From the cell containing the given text, extract its center point as [x, y] coordinate. 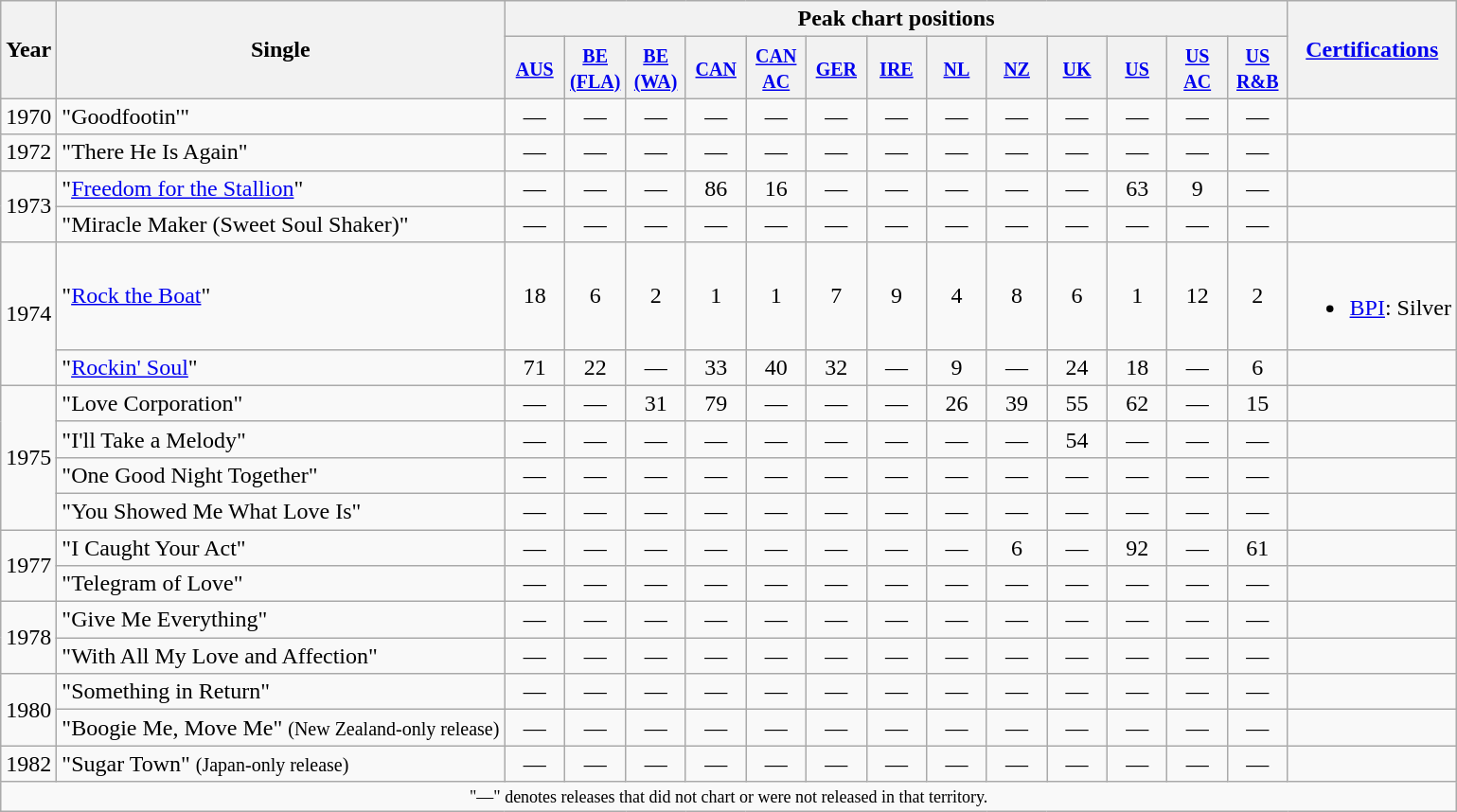
CAN AC [776, 68]
1980 [28, 710]
22 [595, 367]
15 [1257, 403]
71 [535, 367]
92 [1137, 548]
1977 [28, 566]
GER [837, 68]
"Goodfootin'" [280, 116]
31 [656, 403]
1982 [28, 764]
US AC [1198, 68]
1973 [28, 206]
"I Caught Your Act" [280, 548]
8 [1017, 295]
1972 [28, 152]
"You Showed Me What Love Is" [280, 511]
"There He Is Again" [280, 152]
40 [776, 367]
"Love Corporation" [280, 403]
"Sugar Town" (Japan-only release) [280, 764]
1975 [28, 457]
12 [1198, 295]
AUS [535, 68]
Single [280, 49]
62 [1137, 403]
24 [1077, 367]
86 [716, 188]
33 [716, 367]
"Freedom for the Stallion" [280, 188]
1974 [28, 314]
NZ [1017, 68]
54 [1077, 439]
1970 [28, 116]
"Rock the Boat" [280, 295]
"Boogie Me, Move Me" (New Zealand-only release) [280, 728]
"I'll Take a Melody" [280, 439]
"Rockin' Soul" [280, 367]
BE (WA) [656, 68]
79 [716, 403]
Year [28, 49]
"One Good Night Together" [280, 475]
1978 [28, 638]
16 [776, 188]
26 [957, 403]
61 [1257, 548]
Peak chart positions [896, 19]
UK [1077, 68]
32 [837, 367]
4 [957, 295]
CAN [716, 68]
"—" denotes releases that did not chart or were not released in that territory. [729, 797]
"Telegram of Love" [280, 584]
"Give Me Everything" [280, 620]
BE (FLA) [595, 68]
63 [1137, 188]
"With All My Love and Affection" [280, 656]
Certifications [1372, 49]
IRE [897, 68]
BPI: Silver [1372, 295]
"Miracle Maker (Sweet Soul Shaker)" [280, 224]
55 [1077, 403]
7 [837, 295]
"Something in Return" [280, 692]
US R&B [1257, 68]
US [1137, 68]
NL [957, 68]
39 [1017, 403]
